Output the [x, y] coordinate of the center of the cell containing the given text.  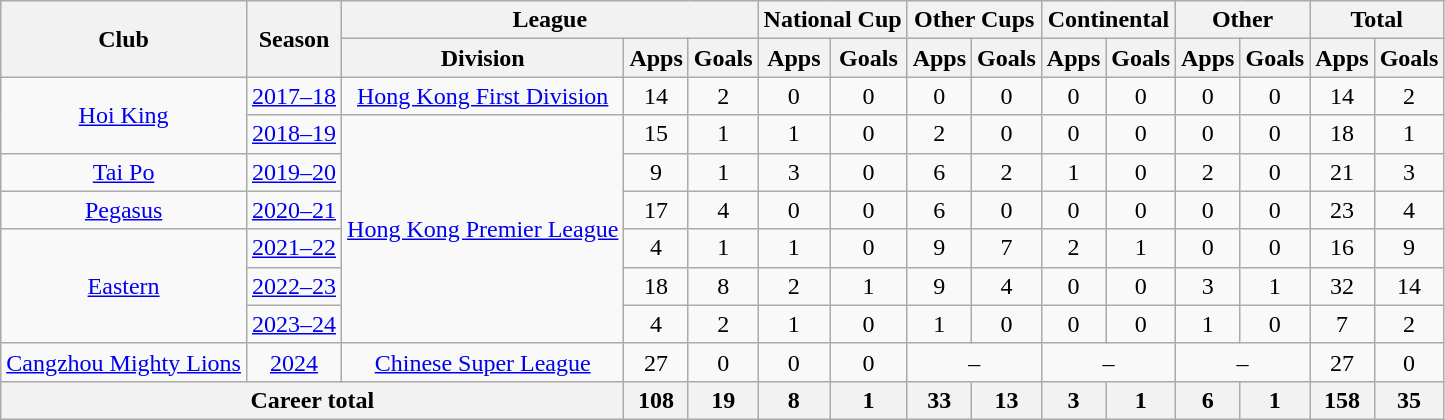
Other [1243, 20]
Pegasus [124, 210]
Division [483, 58]
32 [1342, 286]
2024 [294, 362]
Other Cups [974, 20]
23 [1342, 210]
Tai Po [124, 172]
Season [294, 39]
2022–23 [294, 286]
21 [1342, 172]
2019–20 [294, 172]
17 [656, 210]
National Cup [832, 20]
19 [723, 400]
Chinese Super League [483, 362]
Hong Kong Premier League [483, 229]
16 [1342, 248]
Total [1377, 20]
Cangzhou Mighty Lions [124, 362]
2017–18 [294, 96]
35 [1409, 400]
Hong Kong First Division [483, 96]
2023–24 [294, 324]
Hoi King [124, 115]
2018–19 [294, 134]
33 [939, 400]
15 [656, 134]
2021–22 [294, 248]
Continental [1108, 20]
108 [656, 400]
158 [1342, 400]
Career total [312, 400]
13 [1007, 400]
2020–21 [294, 210]
Club [124, 39]
League [550, 20]
Eastern [124, 286]
